Scan for the cell matching the given text and deliver its [X, Y] coordinate at center. 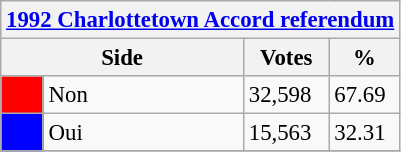
Votes [286, 58]
15,563 [286, 133]
32.31 [364, 133]
Non [143, 95]
% [364, 58]
32,598 [286, 95]
Side [122, 58]
67.69 [364, 95]
Oui [143, 133]
1992 Charlottetown Accord referendum [200, 20]
